For the text-containing cell, return its midpoint in [x, y] coordinate format. 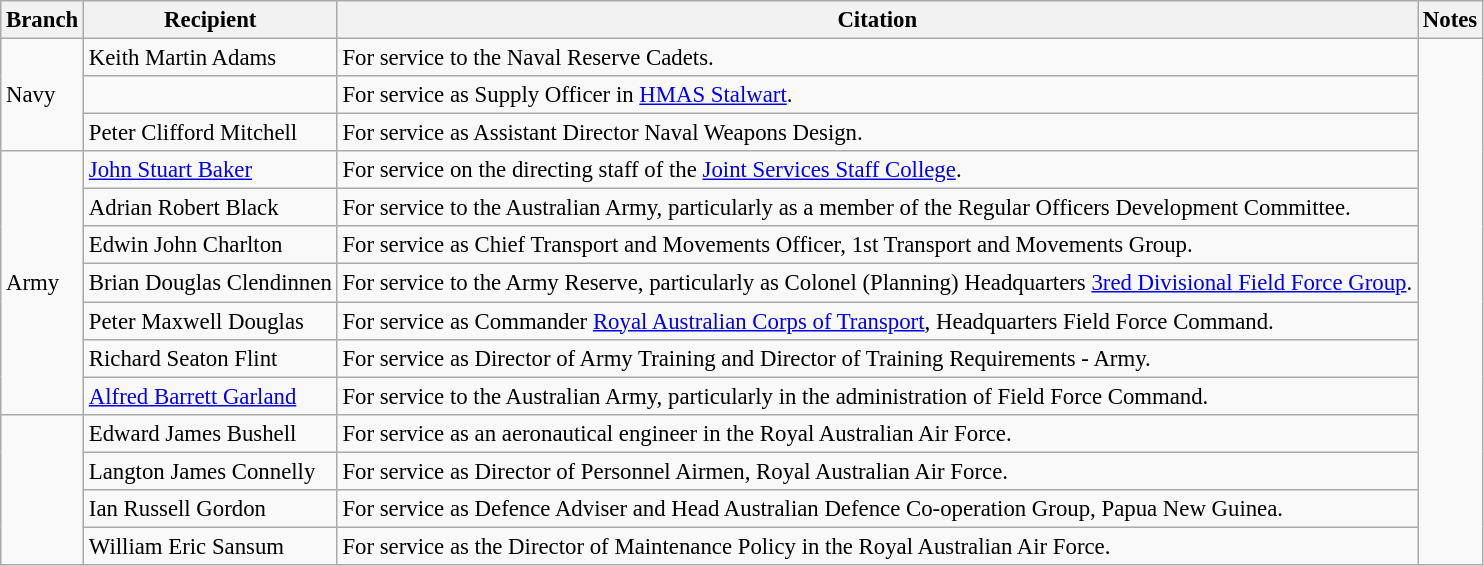
Keith Martin Adams [211, 58]
Navy [42, 96]
Alfred Barrett Garland [211, 396]
Peter Maxwell Douglas [211, 321]
For service as the Director of Maintenance Policy in the Royal Australian Air Force. [877, 546]
Richard Seaton Flint [211, 358]
For service to the Australian Army, particularly as a member of the Regular Officers Development Committee. [877, 208]
For service as an aeronautical engineer in the Royal Australian Air Force. [877, 433]
For service as Defence Adviser and Head Australian Defence Co-operation Group, Papua New Guinea. [877, 509]
Edward James Bushell [211, 433]
Branch [42, 20]
For service to the Army Reserve, particularly as Colonel (Planning) Headquarters 3red Divisional Field Force Group. [877, 283]
Langton James Connelly [211, 471]
Brian Douglas Clendinnen [211, 283]
John Stuart Baker [211, 170]
For service to the Australian Army, particularly in the administration of Field Force Command. [877, 396]
For service on the directing staff of the Joint Services Staff College. [877, 170]
For service as Director of Army Training and Director of Training Requirements - Army. [877, 358]
For service as Director of Personnel Airmen, Royal Australian Air Force. [877, 471]
For service as Chief Transport and Movements Officer, 1st Transport and Movements Group. [877, 245]
Army [42, 282]
For service as Supply Officer in HMAS Stalwart. [877, 95]
Ian Russell Gordon [211, 509]
Notes [1450, 20]
Recipient [211, 20]
For service to the Naval Reserve Cadets. [877, 58]
Edwin John Charlton [211, 245]
Citation [877, 20]
For service as Assistant Director Naval Weapons Design. [877, 133]
Peter Clifford Mitchell [211, 133]
William Eric Sansum [211, 546]
For service as Commander Royal Australian Corps of Transport, Headquarters Field Force Command. [877, 321]
Adrian Robert Black [211, 208]
